Detect which cell encompasses the target text, then output its (x, y) center coordinate. 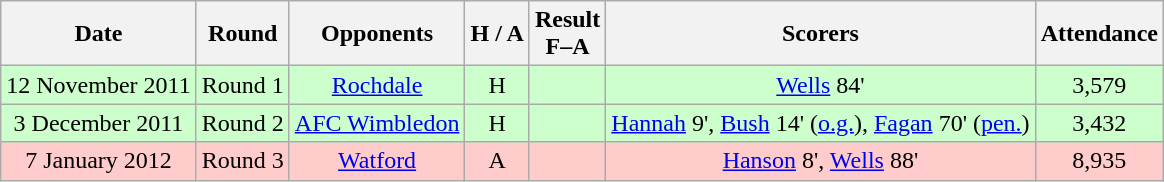
Attendance (1099, 34)
3,579 (1099, 85)
8,935 (1099, 161)
12 November 2011 (98, 85)
Wells 84' (820, 85)
AFC Wimbledon (377, 123)
Date (98, 34)
Hanson 8', Wells 88' (820, 161)
Hannah 9', Bush 14' (o.g.), Fagan 70' (pen.) (820, 123)
Scorers (820, 34)
Round 3 (242, 161)
7 January 2012 (98, 161)
Round 2 (242, 123)
3,432 (1099, 123)
Opponents (377, 34)
H / A (497, 34)
Watford (377, 161)
Rochdale (377, 85)
3 December 2011 (98, 123)
ResultF–A (567, 34)
Round 1 (242, 85)
A (497, 161)
Round (242, 34)
